Detect which cell encompasses the target text, then output its [X, Y] center coordinate. 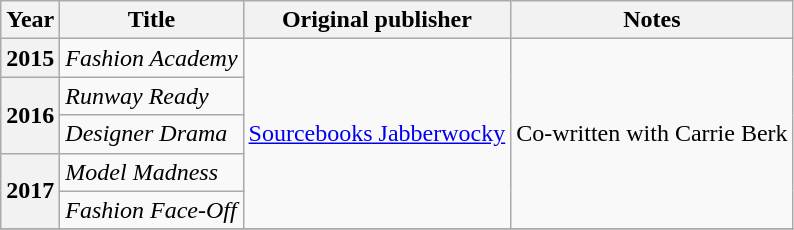
Model Madness [152, 172]
2015 [30, 58]
Year [30, 20]
Co-written with Carrie Berk [652, 134]
Original publisher [377, 20]
Notes [652, 20]
Sourcebooks Jabberwocky [377, 134]
Title [152, 20]
Designer Drama [152, 134]
Runway Ready [152, 96]
Fashion Academy [152, 58]
2016 [30, 115]
2017 [30, 191]
Fashion Face-Off [152, 210]
